Scan for the cell matching the given text and deliver its [x, y] coordinate at center. 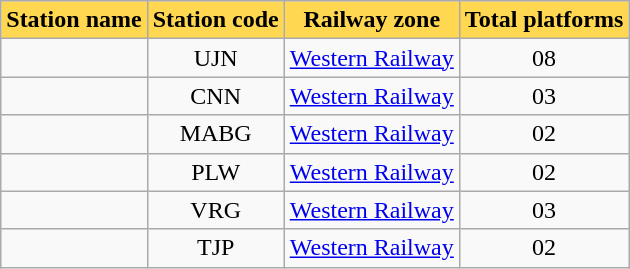
PLW [216, 172]
Station code [216, 20]
Total platforms [544, 20]
Station name [74, 20]
VRG [216, 210]
UJN [216, 58]
08 [544, 58]
CNN [216, 96]
TJP [216, 248]
Railway zone [372, 20]
MABG [216, 134]
